Scan for the cell matching the given text and deliver its [X, Y] coordinate at center. 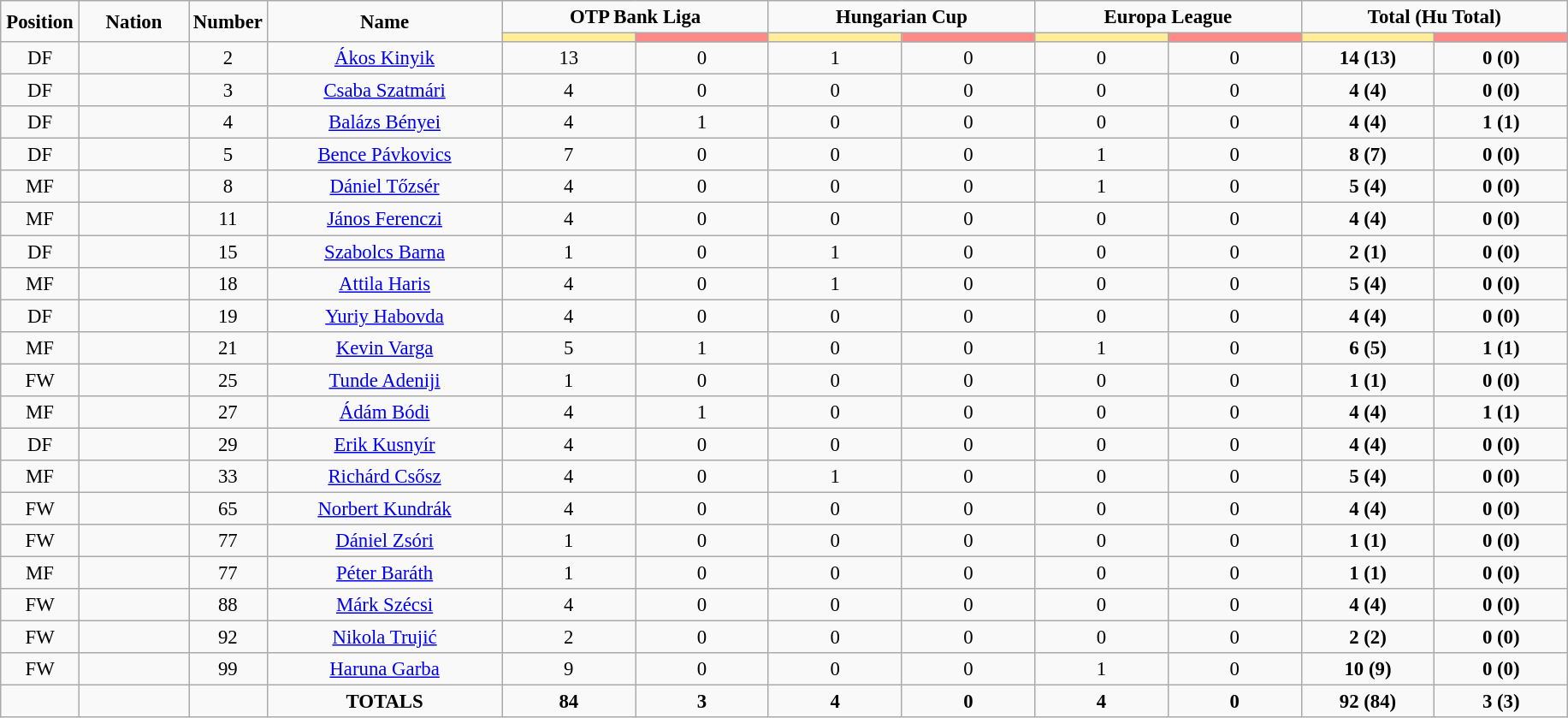
Márk Szécsi [385, 605]
92 [228, 638]
9 [569, 669]
TOTALS [385, 702]
15 [228, 252]
33 [228, 477]
21 [228, 347]
Number [228, 21]
2 (2) [1368, 638]
Europa League [1169, 17]
27 [228, 412]
Dániel Zsóri [385, 541]
Péter Baráth [385, 573]
Erik Kusnyír [385, 444]
3 (3) [1501, 702]
19 [228, 316]
14 (13) [1368, 58]
Richárd Csősz [385, 477]
Nation [133, 21]
Hungarian Cup [902, 17]
Attila Haris [385, 283]
84 [569, 702]
88 [228, 605]
92 (84) [1368, 702]
Csaba Szatmári [385, 91]
25 [228, 380]
Balázs Bényei [385, 122]
Ádám Bódi [385, 412]
Total (Hu Total) [1435, 17]
8 (7) [1368, 155]
8 [228, 187]
65 [228, 508]
János Ferenczi [385, 219]
99 [228, 669]
10 (9) [1368, 669]
11 [228, 219]
2 (1) [1368, 252]
Norbert Kundrák [385, 508]
18 [228, 283]
Name [385, 21]
OTP Bank Liga [635, 17]
Kevin Varga [385, 347]
29 [228, 444]
Haruna Garba [385, 669]
Bence Pávkovics [385, 155]
7 [569, 155]
6 (5) [1368, 347]
Nikola Trujić [385, 638]
Tunde Adeniji [385, 380]
Position [40, 21]
Dániel Tőzsér [385, 187]
13 [569, 58]
Yuriy Habovda [385, 316]
Ákos Kinyik [385, 58]
Szabolcs Barna [385, 252]
